Detect which cell encompasses the target text, then output its [x, y] center coordinate. 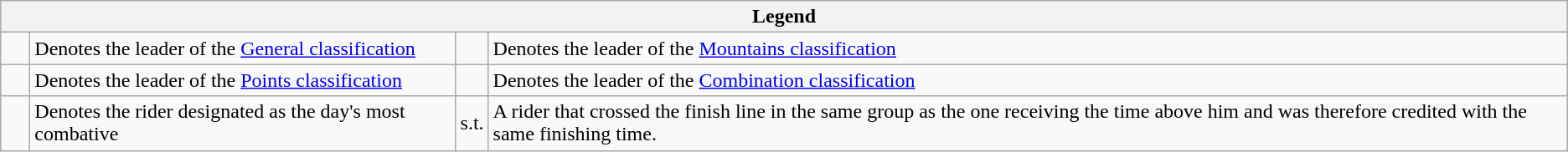
Legend [784, 17]
Denotes the leader of the General classification [243, 48]
Denotes the leader of the Combination classification [1028, 80]
Denotes the leader of the Points classification [243, 80]
s.t. [472, 124]
Denotes the leader of the Mountains classification [1028, 48]
Denotes the rider designated as the day's most combative [243, 124]
